Pinpoint the cell where the given text exists, returning its [x, y] midpoint coordinate. 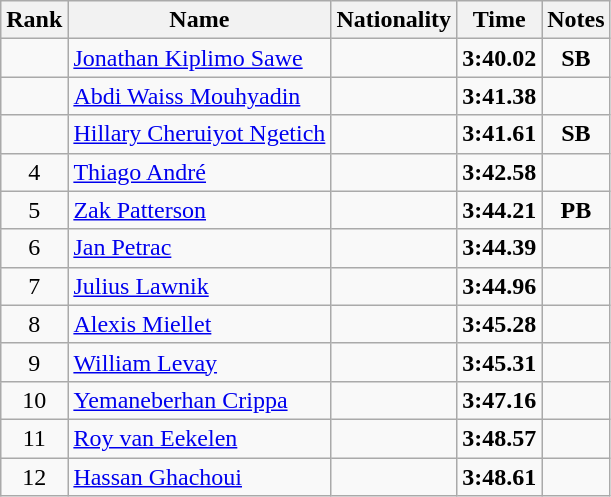
3:45.28 [500, 324]
Notes [576, 20]
11 [34, 438]
Alexis Miellet [200, 324]
Thiago André [200, 172]
Roy van Eekelen [200, 438]
Time [500, 20]
3:44.21 [500, 210]
7 [34, 286]
3:48.61 [500, 477]
5 [34, 210]
Jonathan Kiplimo Sawe [200, 58]
8 [34, 324]
3:44.39 [500, 248]
Rank [34, 20]
Name [200, 20]
12 [34, 477]
Nationality [394, 20]
10 [34, 400]
Jan Petrac [200, 248]
Julius Lawnik [200, 286]
3:42.58 [500, 172]
Hillary Cheruiyot Ngetich [200, 134]
Yemaneberhan Crippa [200, 400]
William Levay [200, 362]
3:40.02 [500, 58]
4 [34, 172]
3:48.57 [500, 438]
3:44.96 [500, 286]
PB [576, 210]
3:41.38 [500, 96]
3:41.61 [500, 134]
Hassan Ghachoui [200, 477]
3:47.16 [500, 400]
6 [34, 248]
Zak Patterson [200, 210]
3:45.31 [500, 362]
9 [34, 362]
Abdi Waiss Mouhyadin [200, 96]
